Capture the cell that displays the provided text and extract its [x, y] central coordinate. 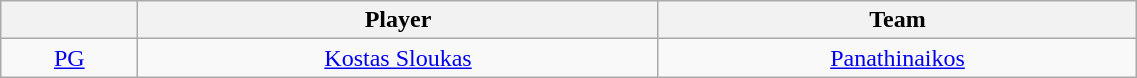
Kostas Sloukas [398, 58]
Player [398, 20]
Panathinaikos [898, 58]
PG [70, 58]
Team [898, 20]
